Capture the cell that displays the provided text and extract its (x, y) central coordinate. 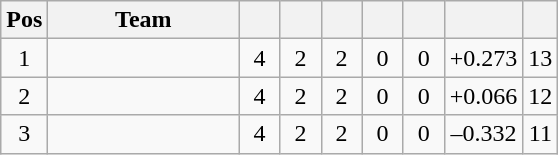
+0.066 (484, 96)
12 (540, 96)
3 (24, 134)
Team (144, 20)
+0.273 (484, 58)
11 (540, 134)
Pos (24, 20)
1 (24, 58)
13 (540, 58)
–0.332 (484, 134)
